Identify which cell holds the provided text, then report its [X, Y] central coordinate. 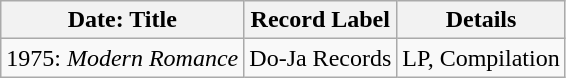
Do-Ja Records [320, 58]
Date: Title [122, 20]
1975: Modern Romance [122, 58]
Details [481, 20]
Record Label [320, 20]
LP, Compilation [481, 58]
